For the text-containing cell, return its midpoint in [X, Y] coordinate format. 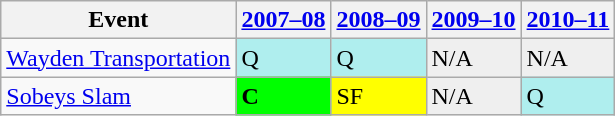
2008–09 [378, 20]
2007–08 [284, 20]
2010–11 [568, 20]
C [284, 96]
SF [378, 96]
Event [118, 20]
Sobeys Slam [118, 96]
Wayden Transportation [118, 58]
2009–10 [474, 20]
